Capture the cell that displays the provided text and extract its [x, y] central coordinate. 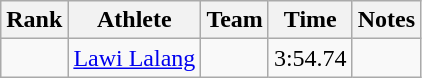
Notes [386, 20]
Athlete [134, 20]
Time [310, 20]
3:54.74 [310, 58]
Rank [34, 20]
Lawi Lalang [134, 58]
Team [235, 20]
